Detect which cell encompasses the target text, then output its (X, Y) center coordinate. 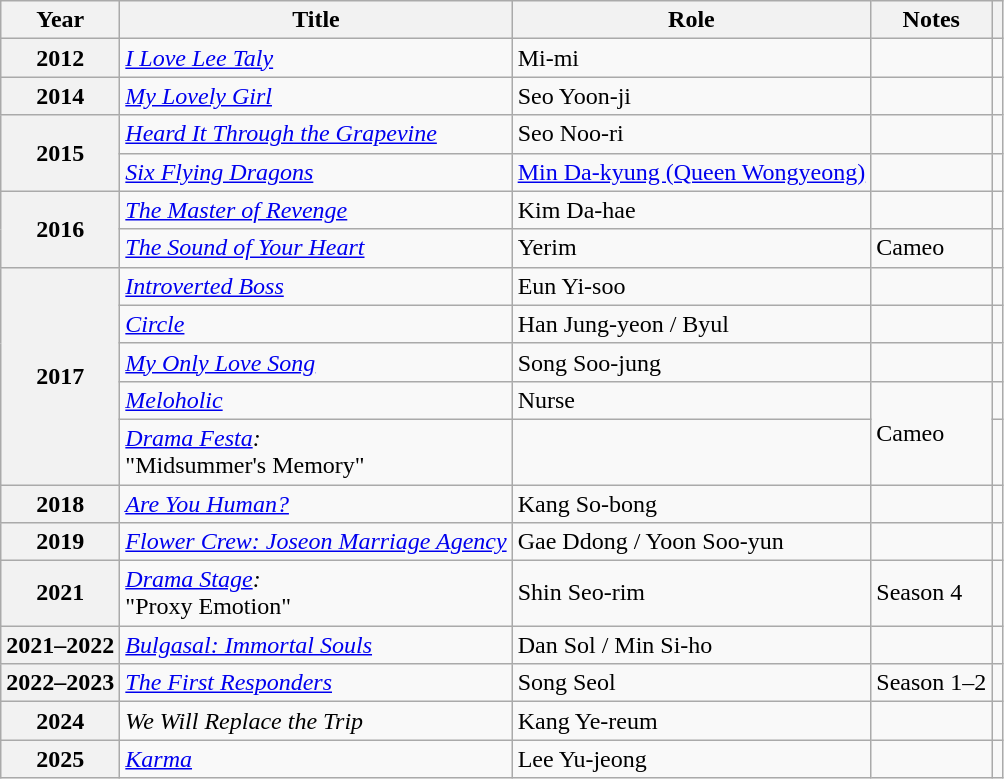
Role (692, 20)
Flower Crew: Joseon Marriage Agency (316, 542)
Introverted Boss (316, 286)
2014 (60, 96)
2018 (60, 503)
Circle (316, 324)
Gae Ddong / Yoon Soo-yun (692, 542)
2025 (60, 759)
Heard It Through the Grapevine (316, 134)
I Love Lee Taly (316, 58)
Season 4 (932, 594)
2019 (60, 542)
My Only Love Song (316, 362)
Six Flying Dragons (316, 172)
Nurse (692, 400)
Kim Da-hae (692, 210)
Karma (316, 759)
Lee Yu-jeong (692, 759)
The Sound of Your Heart (316, 248)
Dan Sol / Min Si-ho (692, 645)
Song Seol (692, 683)
2021 (60, 594)
Meloholic (316, 400)
The Master of Revenge (316, 210)
2022–2023 (60, 683)
Han Jung-yeon / Byul (692, 324)
Drama Stage:"Proxy Emotion" (316, 594)
Notes (932, 20)
The First Responders (316, 683)
2016 (60, 229)
Kang Ye-reum (692, 721)
Shin Seo-rim (692, 594)
Mi-mi (692, 58)
2024 (60, 721)
Kang So-bong (692, 503)
Seo Yoon-ji (692, 96)
2021–2022 (60, 645)
Drama Festa:"Midsummer's Memory" (316, 452)
Min Da-kyung (Queen Wongyeong) (692, 172)
Yerim (692, 248)
Bulgasal: Immortal Souls (316, 645)
Year (60, 20)
Title (316, 20)
Seo Noo-ri (692, 134)
Are You Human? (316, 503)
My Lovely Girl (316, 96)
Eun Yi-soo (692, 286)
2015 (60, 153)
2012 (60, 58)
Song Soo-jung (692, 362)
Season 1–2 (932, 683)
2017 (60, 376)
We Will Replace the Trip (316, 721)
